Locate the cell with the specified text and output its [x, y] center coordinate. 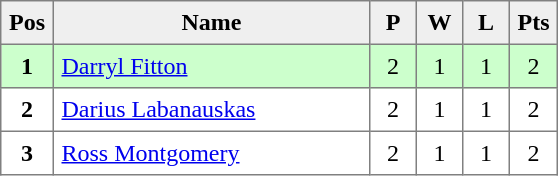
W [439, 23]
Pos [27, 23]
P [393, 23]
L [486, 23]
Ross Montgomery [211, 153]
3 [27, 153]
Name [211, 23]
Darius Labanauskas [211, 110]
Pts [533, 23]
Darryl Fitton [211, 66]
